Extract the [X, Y] coordinate from the center of the cell holding the provided text.  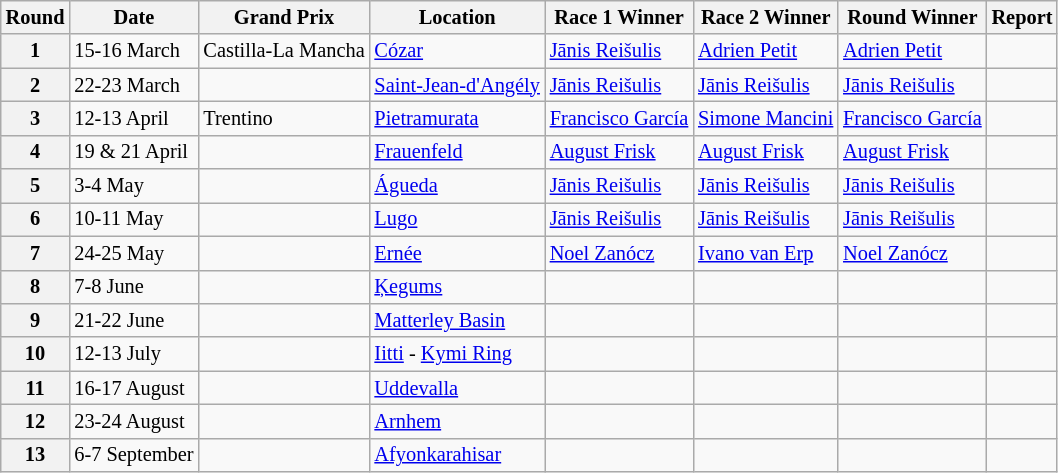
21-22 June [134, 320]
16-17 August [134, 388]
Matterley Basin [458, 320]
Simone Mancini [766, 118]
3 [36, 118]
Race 2 Winner [766, 17]
23-24 August [134, 421]
Pietramurata [458, 118]
Grand Prix [284, 17]
Arnhem [458, 421]
12-13 July [134, 354]
1 [36, 51]
6-7 September [134, 455]
12 [36, 421]
7 [36, 253]
8 [36, 287]
13 [36, 455]
Frauenfeld [458, 152]
Trentino [284, 118]
Round Winner [912, 17]
Iitti - Kymi Ring [458, 354]
Afyonkarahisar [458, 455]
24-25 May [134, 253]
19 & 21 April [134, 152]
Cózar [458, 51]
11 [36, 388]
Date [134, 17]
Race 1 Winner [619, 17]
Lugo [458, 219]
Location [458, 17]
5 [36, 186]
3-4 May [134, 186]
6 [36, 219]
22-23 March [134, 85]
9 [36, 320]
Ķegums [458, 287]
10-11 May [134, 219]
15-16 March [134, 51]
Ernée [458, 253]
Ivano van Erp [766, 253]
10 [36, 354]
2 [36, 85]
Uddevalla [458, 388]
12-13 April [134, 118]
Castilla-La Mancha [284, 51]
Saint-Jean-d'Angély [458, 85]
Report [1022, 17]
7-8 June [134, 287]
Águeda [458, 186]
Round [36, 17]
4 [36, 152]
